Extract the [X, Y] coordinate from the center of the cell holding the provided text.  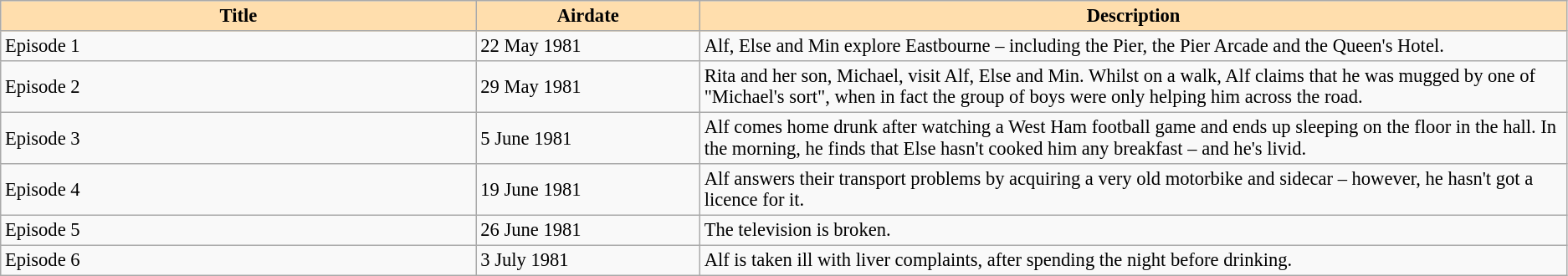
Episode 6 [238, 260]
Title [238, 16]
The television is broken. [1133, 230]
19 June 1981 [587, 190]
29 May 1981 [587, 87]
Episode 4 [238, 190]
Episode 2 [238, 87]
22 May 1981 [587, 46]
Episode 3 [238, 138]
Alf is taken ill with liver complaints, after spending the night before drinking. [1133, 260]
26 June 1981 [587, 230]
Episode 1 [238, 46]
Airdate [587, 16]
Episode 5 [238, 230]
Alf answers their transport problems by acquiring a very old motorbike and sidecar – however, he hasn't got a licence for it. [1133, 190]
Description [1133, 16]
3 July 1981 [587, 260]
Alf, Else and Min explore Eastbourne – including the Pier, the Pier Arcade and the Queen's Hotel. [1133, 46]
5 June 1981 [587, 138]
